Search for the cell housing the specified text and yield its (X, Y) center coordinate. 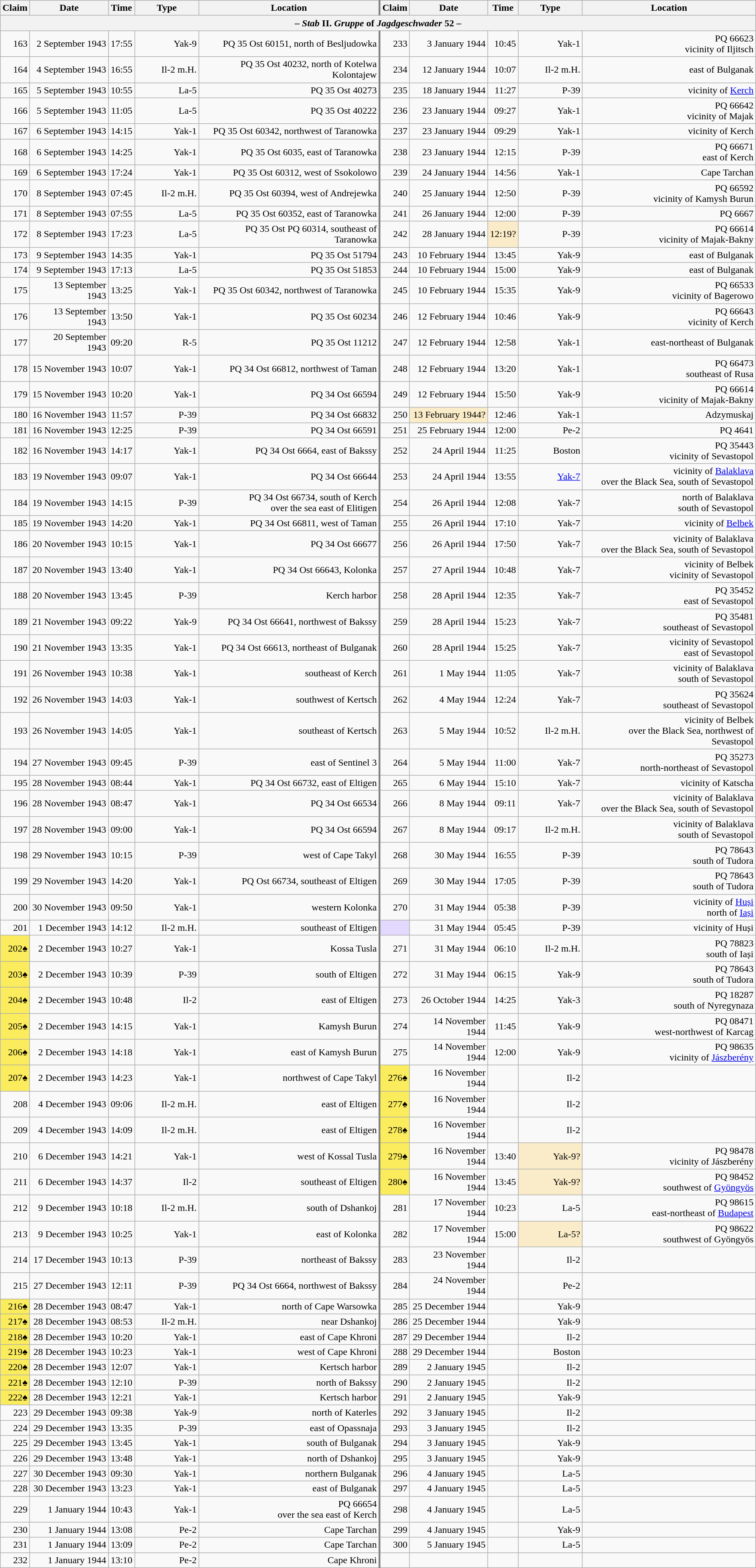
13:48 (122, 1458)
277♠ (395, 1104)
230 (15, 1530)
PQ 35 Ost 60151, north of Besljudowka (289, 44)
PQ 34 Ost 66732, east of Eltigen (289, 783)
09:11 (503, 804)
175 (15, 290)
238 (395, 152)
165 (15, 90)
258 (395, 595)
PQ 34 Ost 66643, Kolonka (289, 570)
southeast of Kerch (289, 673)
15:50 (503, 394)
18 January 1944 (449, 90)
202♠ (15, 948)
PQ 35 Ost 40222 (289, 111)
PQ 35 Ost 40273 (289, 90)
206♠ (15, 1053)
southeast of Kertsch (289, 731)
PQ 6667 (669, 213)
PQ 4641 (669, 430)
09:27 (503, 111)
17:13 (122, 270)
174 (15, 270)
284 (395, 1286)
PQ Ost 66734, southeast of Eltigen (289, 881)
PQ 98452 southwest of Gyöngyös (669, 1182)
10:43 (122, 1509)
12:15 (503, 152)
242 (395, 234)
12:58 (503, 342)
255 (395, 523)
17 December 1943 (69, 1260)
236 (395, 111)
north of Katerles (289, 1413)
09:17 (503, 829)
PQ 98622 southwest of Gyöngyös (669, 1234)
228 (15, 1489)
09:30 (122, 1473)
east-northeast of Bulganak (669, 342)
05:38 (503, 907)
235 (395, 90)
PQ 66623vicinity of Iljitsch (669, 44)
268 (395, 855)
248 (395, 369)
276♠ (395, 1078)
10:46 (503, 317)
PQ 08471 west-northwest of Karcag (669, 1026)
192 (15, 700)
PQ 98635vicinity of Jászberény (669, 1053)
PQ 66642vicinity of Majak (669, 111)
25 February 1944 (449, 430)
25 January 1944 (449, 193)
west of Cape Khroni (289, 1352)
09:50 (122, 907)
PQ 34 Ost 6664, east of Bakssy (289, 451)
185 (15, 523)
12:46 (503, 415)
208 (15, 1104)
14:56 (503, 172)
278♠ (395, 1130)
231 (15, 1545)
289 (395, 1367)
219♠ (15, 1352)
212 (15, 1208)
06:10 (503, 948)
11:25 (503, 451)
3 January 1944 (449, 44)
191 (15, 673)
La-5? (550, 1234)
08:53 (122, 1321)
179 (15, 394)
189 (15, 622)
217♠ (15, 1321)
PQ 34 Ost 66734, south of Kerchover the sea east of Elitigen (289, 503)
10:55 (122, 90)
269 (395, 881)
12 January 1944 (449, 69)
09:06 (122, 1104)
PQ 34 Ost 66641, northwest of Bakssy (289, 622)
203♠ (15, 974)
170 (15, 193)
Kerch harbor (289, 595)
282 (395, 1234)
240 (395, 193)
259 (395, 622)
224 (15, 1428)
– Stab II. Gruppe of Jagdgeschwader 52 – (378, 23)
200 (15, 907)
PQ 35452 east of Sevastopol (669, 595)
09:29 (503, 131)
2 September 1943 (69, 44)
272 (395, 974)
285 (395, 1306)
PQ 34 Ost 66613, northeast of Bulganak (289, 648)
Yak-3 (550, 1000)
east of Opassnaja (289, 1428)
245 (395, 290)
southwest of Kertsch (289, 700)
east of Kamysh Burun (289, 1053)
12:25 (122, 430)
PQ 66654over the sea east of Kerch (289, 1509)
271 (395, 948)
north of Cape Warsowka (289, 1306)
14:18 (122, 1053)
12:07 (122, 1367)
253 (395, 476)
273 (395, 1000)
23 November 1944 (449, 1260)
14:09 (122, 1130)
244 (395, 270)
266 (395, 804)
13:08 (122, 1530)
PQ 35273 north-northeast of Sevastopol (669, 762)
07:45 (122, 193)
PQ 34 Ost 66591 (289, 430)
12:19? (503, 234)
PQ 34 Ost 66811, west of Taman (289, 523)
09:45 (122, 762)
south of Eltigen (289, 974)
10:13 (122, 1260)
PQ 18287 south of Nyregynaza (669, 1000)
15:10 (503, 783)
226 (15, 1458)
246 (395, 317)
13:23 (122, 1489)
13:09 (122, 1545)
12:08 (503, 503)
13:20 (503, 369)
15:23 (503, 622)
233 (395, 44)
20 September 1943 (69, 342)
297 (395, 1489)
190 (15, 648)
257 (395, 570)
05:45 (503, 928)
PQ 35 Ost 60234 (289, 317)
296 (395, 1473)
299 (395, 1530)
south of Dshankoj (289, 1208)
northwest of Cape Takyl (289, 1078)
173 (15, 255)
west of Cape Takyl (289, 855)
225 (15, 1443)
13:55 (503, 476)
286 (395, 1321)
265 (395, 783)
6 May 1944 (449, 783)
10:52 (503, 731)
262 (395, 700)
14:23 (122, 1078)
PQ 35443vicinity of Sevastopol (669, 451)
292 (395, 1413)
256 (395, 543)
287 (395, 1337)
198 (15, 855)
PQ 66473 southeast of Rusa (669, 369)
15:25 (503, 648)
209 (15, 1130)
PQ 34 Ost 66677 (289, 543)
vicinity of Huși north of Iași (669, 907)
254 (395, 503)
205♠ (15, 1026)
17:05 (503, 881)
177 (15, 342)
PQ 35624 southeast of Sevastopol (669, 700)
Kamysh Burun (289, 1026)
10:45 (503, 44)
14:03 (122, 700)
PQ 66671east of Kerch (669, 152)
187 (15, 570)
195 (15, 783)
PQ 66592vicinity of Kamysh Burun (669, 193)
188 (15, 595)
28 January 1944 (449, 234)
167 (15, 131)
237 (395, 131)
274 (395, 1026)
260 (395, 648)
186 (15, 543)
13 February 1944? (449, 415)
PQ 35 Ost 60312, west of Ssokolowo (289, 172)
214 (15, 1260)
vicinity of Belbekvicinity of Sevastopol (669, 570)
294 (395, 1443)
PQ 35 Ost 11212 (289, 342)
14:35 (122, 255)
10:38 (122, 673)
13:10 (122, 1560)
north of Bakssy (289, 1382)
09:00 (122, 829)
PQ 34 Ost 66644 (289, 476)
10:39 (122, 974)
27 April 1944 (449, 570)
PQ 34 Ost 6664, northwest of Bakssy (289, 1286)
10:25 (122, 1234)
194 (15, 762)
288 (395, 1352)
280♠ (395, 1182)
10:27 (122, 948)
222♠ (15, 1398)
northern Bulganak (289, 1473)
270 (395, 907)
249 (395, 394)
184 (15, 503)
180 (15, 415)
298 (395, 1509)
14:21 (122, 1156)
vicinity of Belbek (669, 523)
4 September 1943 (69, 69)
11:57 (122, 415)
27 December 1943 (69, 1286)
243 (395, 255)
17:50 (503, 543)
207♠ (15, 1078)
221♠ (15, 1382)
14:12 (122, 928)
181 (15, 430)
182 (15, 451)
PQ 98615 east-northeast of Budapest (669, 1208)
PQ 35 Ost 60394, west of Andrejewka (289, 193)
263 (395, 731)
17:23 (122, 234)
vicinity of Huși (669, 928)
252 (395, 451)
western Kolonka (289, 907)
211 (15, 1182)
09:07 (122, 476)
07:55 (122, 213)
12:10 (122, 1382)
239 (395, 172)
169 (15, 172)
12:11 (122, 1286)
166 (15, 111)
30 November 1943 (69, 907)
291 (395, 1398)
295 (395, 1458)
183 (15, 476)
267 (395, 829)
PQ 35 Ost 60352, east of Taranowka (289, 213)
250 (395, 415)
12:50 (503, 193)
204♠ (15, 1000)
300 (395, 1545)
PQ 35 Ost PQ 60314, southeast of Taranowka (289, 234)
east of Cape Khroni (289, 1337)
210 (15, 1156)
215 (15, 1286)
281 (395, 1208)
17:55 (122, 44)
17:10 (503, 523)
12:35 (503, 595)
241 (395, 213)
171 (15, 213)
PQ 34 Ost 66534 (289, 804)
199 (15, 881)
283 (395, 1260)
232 (15, 1560)
PQ 35481 southeast of Sevastopol (669, 622)
261 (395, 673)
12:21 (122, 1398)
Cape Khroni (289, 1560)
west of Kossal Tusla (289, 1156)
13:25 (122, 290)
27 November 1943 (69, 762)
275 (395, 1053)
1 May 1944 (449, 673)
176 (15, 317)
24 January 1944 (449, 172)
PQ 34 Ost 66832 (289, 415)
227 (15, 1473)
172 (15, 234)
251 (395, 430)
Adzymuskaj (669, 415)
PQ 35 Ost 40232, north of KotelwaKolontajew (289, 69)
14:05 (122, 731)
near Dshankoj (289, 1321)
26 October 1944 (449, 1000)
northeast of Bakssy (289, 1260)
197 (15, 829)
14:17 (122, 451)
1 December 1943 (69, 928)
168 (15, 152)
223 (15, 1413)
10:18 (122, 1208)
08:44 (122, 783)
PQ 66643vicinity of Kerch (669, 317)
290 (395, 1382)
PQ 34 Ost 66812, northwest of Taman (289, 369)
178 (15, 369)
218♠ (15, 1337)
15:35 (503, 290)
11:00 (503, 762)
south of Bulganak (289, 1443)
201 (15, 928)
09:22 (122, 622)
193 (15, 731)
11:27 (503, 90)
196 (15, 804)
PQ 98478vicinity of Jászberény (669, 1156)
R-5 (167, 342)
vicinity of Sevastopol east of Sevastopol (669, 648)
247 (395, 342)
PQ 35 Ost 51853 (289, 270)
264 (395, 762)
PQ 78823 south of Iași (669, 948)
12:24 (503, 700)
Kossa Tusla (289, 948)
09:20 (122, 342)
4 May 1944 (449, 700)
5 January 1945 (449, 1545)
east of Sentinel 3 (289, 762)
213 (15, 1234)
17:24 (122, 172)
09:38 (122, 1413)
229 (15, 1509)
163 (15, 44)
234 (395, 69)
24 November 1944 (449, 1286)
220♠ (15, 1367)
vicinity of Belbekover the Black Sea, northwest of Sevastopol (669, 731)
293 (395, 1428)
26 January 1944 (449, 213)
14:37 (122, 1182)
PQ 35 Ost 6035, east of Taranowka (289, 152)
164 (15, 69)
vicinity of Katscha (669, 783)
216♠ (15, 1306)
north of Dshankoj (289, 1458)
06:15 (503, 974)
13:50 (122, 317)
PQ 35 Ost 51794 (289, 255)
PQ 66533vicinity of Bagerowo (669, 290)
11:45 (503, 1026)
east of Kolonka (289, 1234)
279♠ (395, 1156)
north of Balaklava south of Sevastopol (669, 503)
